Return the [x, y] coordinate for the center point of the cell that contains the specified text.  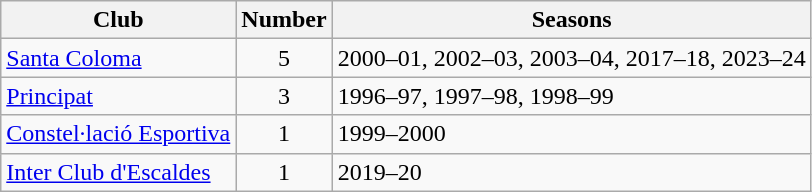
Number [284, 20]
Inter Club d'Escaldes [118, 172]
Santa Coloma [118, 58]
Seasons [572, 20]
2000–01, 2002–03, 2003–04, 2017–18, 2023–24 [572, 58]
Constel·lació Esportiva [118, 134]
1999–2000 [572, 134]
3 [284, 96]
Principat [118, 96]
Club [118, 20]
5 [284, 58]
1996–97, 1997–98, 1998–99 [572, 96]
2019–20 [572, 172]
